Identify which cell holds the provided text, then report its [X, Y] central coordinate. 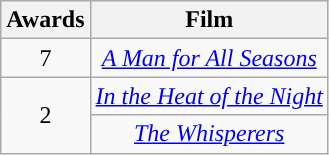
The Whisperers [209, 134]
Awards [46, 20]
In the Heat of the Night [209, 96]
A Man for All Seasons [209, 58]
2 [46, 115]
7 [46, 58]
Film [209, 20]
